Find where the given text appears and provide that cell's center as [X, Y] coordinate. 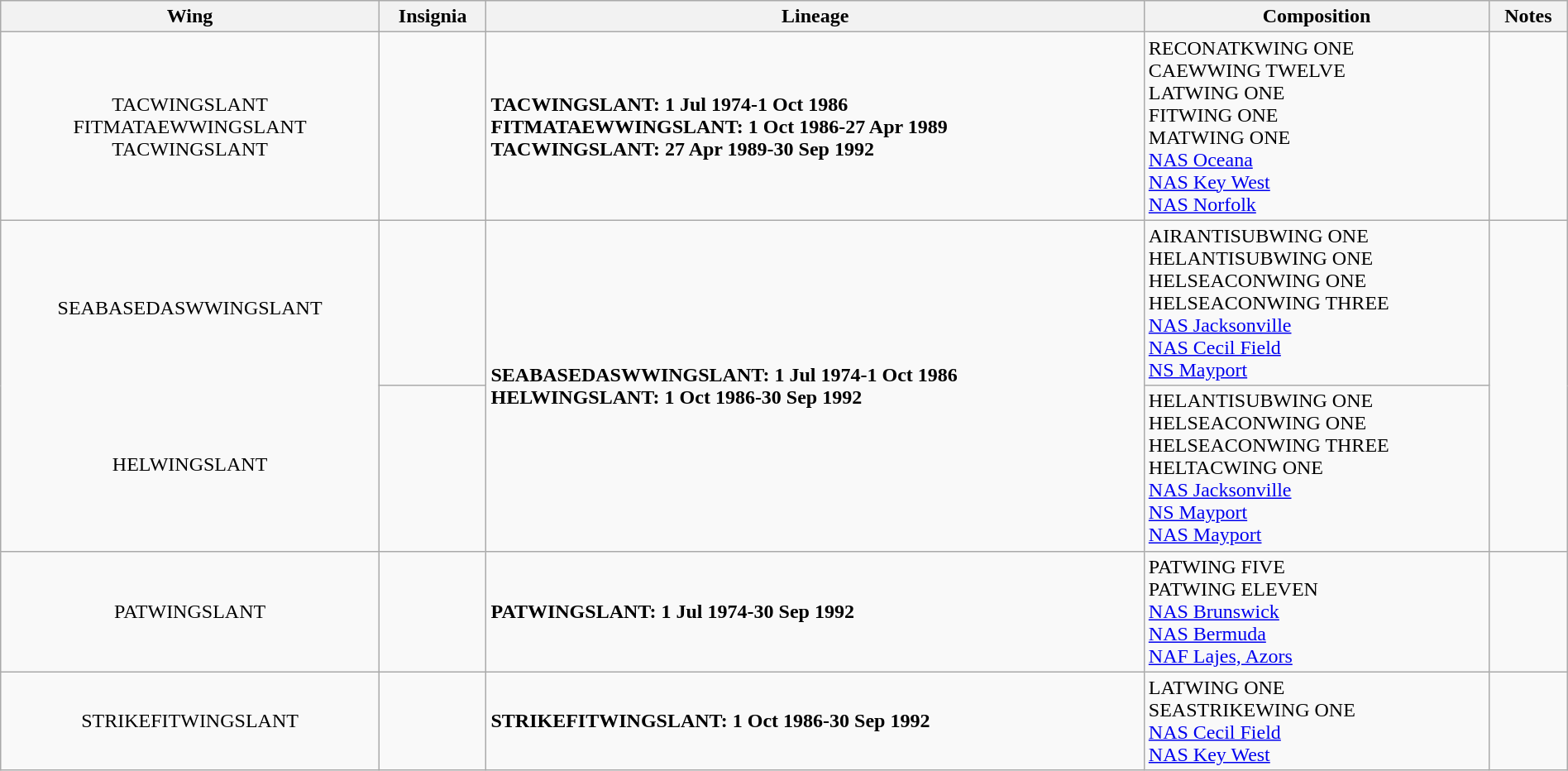
TACWINGSLANT: 1 Jul 1974-1 Oct 1986FITMATAEWWINGSLANT: 1 Oct 1986-27 Apr 1989TACWINGSLANT: 27 Apr 1989-30 Sep 1992 [815, 126]
PATWING FIVEPATWING ELEVENNAS BrunswickNAS BermudaNAF Lajes, Azors [1317, 611]
Lineage [815, 17]
PATWINGSLANT: 1 Jul 1974-30 Sep 1992 [815, 611]
HELANTISUBWING ONEHELSEACONWING ONEHELSEACONWING THREEHELTACWING ONENAS JacksonvilleNS MayportNAS Mayport [1317, 468]
Composition [1317, 17]
AIRANTISUBWING ONEHELANTISUBWING ONEHELSEACONWING ONEHELSEACONWING THREENAS JacksonvilleNAS Cecil FieldNS Mayport [1317, 303]
SEABASEDASWWINGSLANTHELWINGSLANT [190, 385]
LATWING ONESEASTRIKEWING ONENAS Cecil FieldNAS Key West [1317, 721]
PATWINGSLANT [190, 611]
RECONATKWING ONECAEWWING TWELVELATWING ONEFITWING ONEMATWING ONENAS OceanaNAS Key WestNAS Norfolk [1317, 126]
Notes [1528, 17]
Wing [190, 17]
SEABASEDASWWINGSLANT: 1 Jul 1974-1 Oct 1986HELWINGSLANT: 1 Oct 1986-30 Sep 1992 [815, 385]
Insignia [433, 17]
TACWINGSLANTFITMATAEWWINGSLANTTACWINGSLANT [190, 126]
STRIKEFITWINGSLANT [190, 721]
STRIKEFITWINGSLANT: 1 Oct 1986-30 Sep 1992 [815, 721]
